Find where the given text appears and provide that cell's center as [X, Y] coordinate. 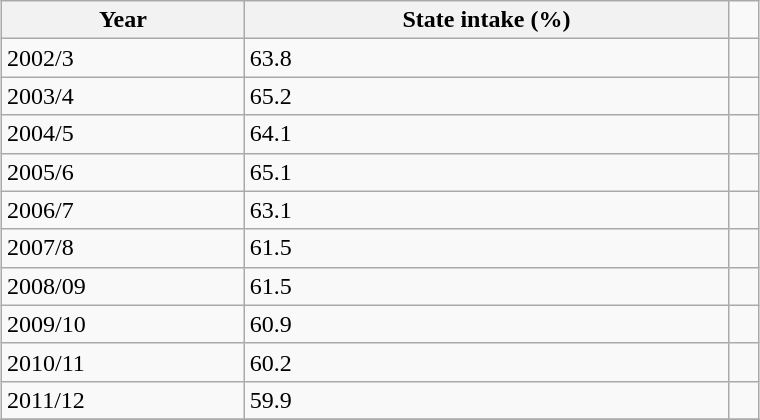
2006/7 [124, 210]
64.1 [486, 134]
2002/3 [124, 58]
65.1 [486, 172]
2003/4 [124, 96]
59.9 [486, 400]
60.9 [486, 324]
63.1 [486, 210]
60.2 [486, 362]
65.2 [486, 96]
2009/10 [124, 324]
2011/12 [124, 400]
63.8 [486, 58]
2008/09 [124, 286]
State intake (%) [486, 20]
2005/6 [124, 172]
Year [124, 20]
2010/11 [124, 362]
2004/5 [124, 134]
2007/8 [124, 248]
